Detect which cell encompasses the target text, then output its (x, y) center coordinate. 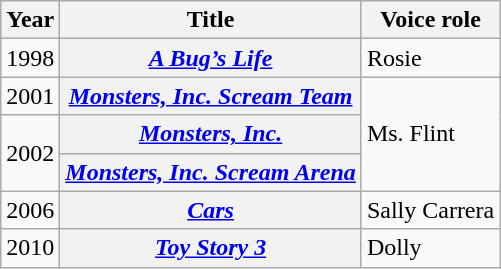
Sally Carrera (430, 210)
Monsters, Inc. (211, 134)
Ms. Flint (430, 134)
Year (30, 20)
2006 (30, 210)
Monsters, Inc. Scream Arena (211, 172)
Rosie (430, 58)
Voice role (430, 20)
A Bug’s Life (211, 58)
2001 (30, 96)
Monsters, Inc. Scream Team (211, 96)
2002 (30, 153)
1998 (30, 58)
Title (211, 20)
Cars (211, 210)
Dolly (430, 248)
2010 (30, 248)
Toy Story 3 (211, 248)
